Identify which cell holds the provided text, then report its (x, y) central coordinate. 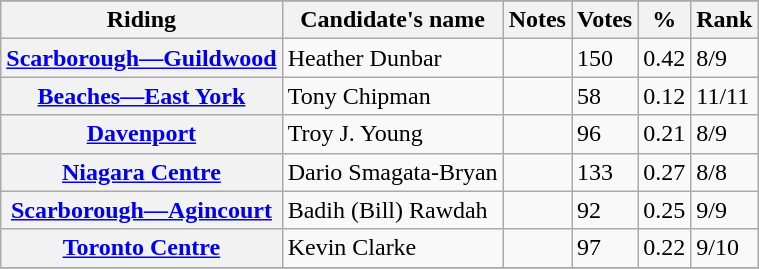
92 (605, 210)
Scarborough—Agincourt (142, 210)
Niagara Centre (142, 172)
0.22 (664, 248)
97 (605, 248)
0.12 (664, 96)
Tony Chipman (392, 96)
Davenport (142, 134)
Kevin Clarke (392, 248)
8/8 (724, 172)
133 (605, 172)
Riding (142, 20)
% (664, 20)
Votes (605, 20)
9/9 (724, 210)
Dario Smagata-Bryan (392, 172)
Toronto Centre (142, 248)
Scarborough—Guildwood (142, 58)
11/11 (724, 96)
0.42 (664, 58)
0.27 (664, 172)
Notes (537, 20)
96 (605, 134)
0.21 (664, 134)
150 (605, 58)
9/10 (724, 248)
Heather Dunbar (392, 58)
Rank (724, 20)
Troy J. Young (392, 134)
58 (605, 96)
Badih (Bill) Rawdah (392, 210)
Candidate's name (392, 20)
0.25 (664, 210)
Beaches—East York (142, 96)
